Find where the given text appears and provide that cell's center as [x, y] coordinate. 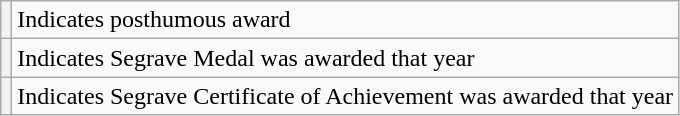
Indicates posthumous award [346, 20]
Indicates Segrave Certificate of Achievement was awarded that year [346, 96]
Indicates Segrave Medal was awarded that year [346, 58]
